Output the [x, y] coordinate of the center of the cell containing the given text.  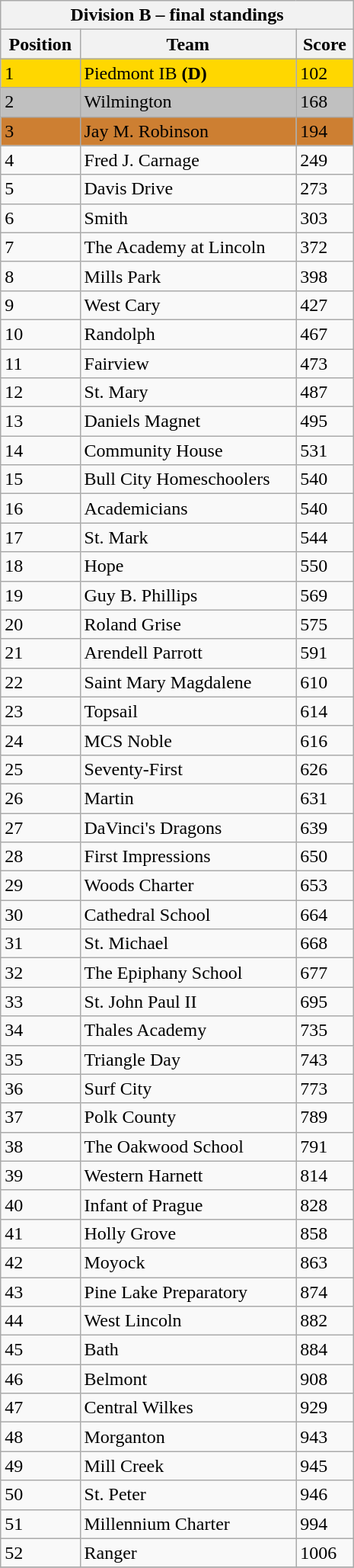
828 [325, 1204]
Fairview [188, 364]
13 [40, 422]
249 [325, 160]
Davis Drive [188, 189]
8 [40, 276]
Randolph [188, 334]
863 [325, 1262]
Topsail [188, 711]
102 [325, 73]
21 [40, 653]
677 [325, 973]
Belmont [188, 1379]
28 [40, 857]
Mill Creek [188, 1466]
Community House [188, 451]
27 [40, 827]
35 [40, 1060]
20 [40, 624]
372 [325, 247]
614 [325, 711]
591 [325, 653]
10 [40, 334]
Bull City Homeschoolers [188, 479]
Polk County [188, 1117]
531 [325, 451]
Morganton [188, 1437]
6 [40, 218]
487 [325, 393]
24 [40, 740]
Infant of Prague [188, 1204]
Mills Park [188, 276]
Position [40, 44]
Holly Grove [188, 1233]
946 [325, 1495]
616 [325, 740]
Team [188, 44]
Surf City [188, 1089]
30 [40, 915]
695 [325, 1002]
West Lincoln [188, 1321]
575 [325, 624]
32 [40, 973]
858 [325, 1233]
Score [325, 44]
29 [40, 886]
273 [325, 189]
44 [40, 1321]
3 [40, 131]
43 [40, 1292]
St. Michael [188, 944]
40 [40, 1204]
26 [40, 798]
46 [40, 1379]
Daniels Magnet [188, 422]
874 [325, 1292]
36 [40, 1089]
16 [40, 508]
45 [40, 1350]
34 [40, 1031]
Martin [188, 798]
31 [40, 944]
882 [325, 1321]
945 [325, 1466]
Western Harnett [188, 1175]
18 [40, 566]
The Oakwood School [188, 1146]
884 [325, 1350]
194 [325, 131]
Fred J. Carnage [188, 160]
495 [325, 422]
First Impressions [188, 857]
Seventy-First [188, 769]
Arendell Parrott [188, 653]
47 [40, 1408]
23 [40, 711]
Pine Lake Preparatory [188, 1292]
5 [40, 189]
51 [40, 1524]
791 [325, 1146]
Triangle Day [188, 1060]
15 [40, 479]
38 [40, 1146]
994 [325, 1524]
DaVinci's Dragons [188, 827]
Saint Mary Magdalene [188, 682]
398 [325, 276]
25 [40, 769]
St. Mark [188, 537]
650 [325, 857]
569 [325, 595]
St. Peter [188, 1495]
14 [40, 451]
11 [40, 364]
Central Wilkes [188, 1408]
653 [325, 886]
39 [40, 1175]
773 [325, 1089]
17 [40, 537]
Bath [188, 1350]
19 [40, 595]
929 [325, 1408]
Thales Academy [188, 1031]
Roland Grise [188, 624]
49 [40, 1466]
664 [325, 915]
7 [40, 247]
Piedmont IB (D) [188, 73]
814 [325, 1175]
48 [40, 1437]
789 [325, 1117]
St. John Paul II [188, 1002]
St. Mary [188, 393]
908 [325, 1379]
Cathedral School [188, 915]
The Academy at Lincoln [188, 247]
MCS Noble [188, 740]
Ranger [188, 1553]
Division B – final standings [177, 15]
Wilmington [188, 102]
550 [325, 566]
West Cary [188, 305]
668 [325, 944]
303 [325, 218]
4 [40, 160]
42 [40, 1262]
631 [325, 798]
1006 [325, 1553]
Academicians [188, 508]
626 [325, 769]
52 [40, 1553]
427 [325, 305]
168 [325, 102]
743 [325, 1060]
9 [40, 305]
Moyock [188, 1262]
The Epiphany School [188, 973]
Jay M. Robinson [188, 131]
50 [40, 1495]
Millennium Charter [188, 1524]
Woods Charter [188, 886]
Guy B. Phillips [188, 595]
Hope [188, 566]
41 [40, 1233]
22 [40, 682]
33 [40, 1002]
735 [325, 1031]
Smith [188, 218]
544 [325, 537]
473 [325, 364]
37 [40, 1117]
943 [325, 1437]
467 [325, 334]
2 [40, 102]
610 [325, 682]
1 [40, 73]
639 [325, 827]
12 [40, 393]
